Provide the [x, y] coordinate of the cell's center where the given text is located.  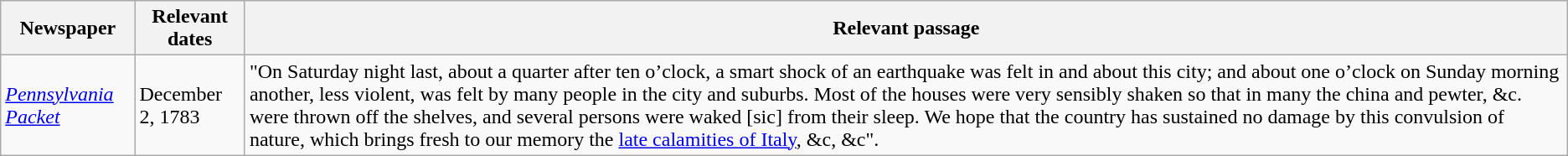
Pennsylvania Packet [68, 106]
Relevant dates [189, 29]
Relevant passage [906, 29]
December 2, 1783 [189, 106]
Newspaper [68, 29]
